From the cell containing the given text, extract its center point as [x, y] coordinate. 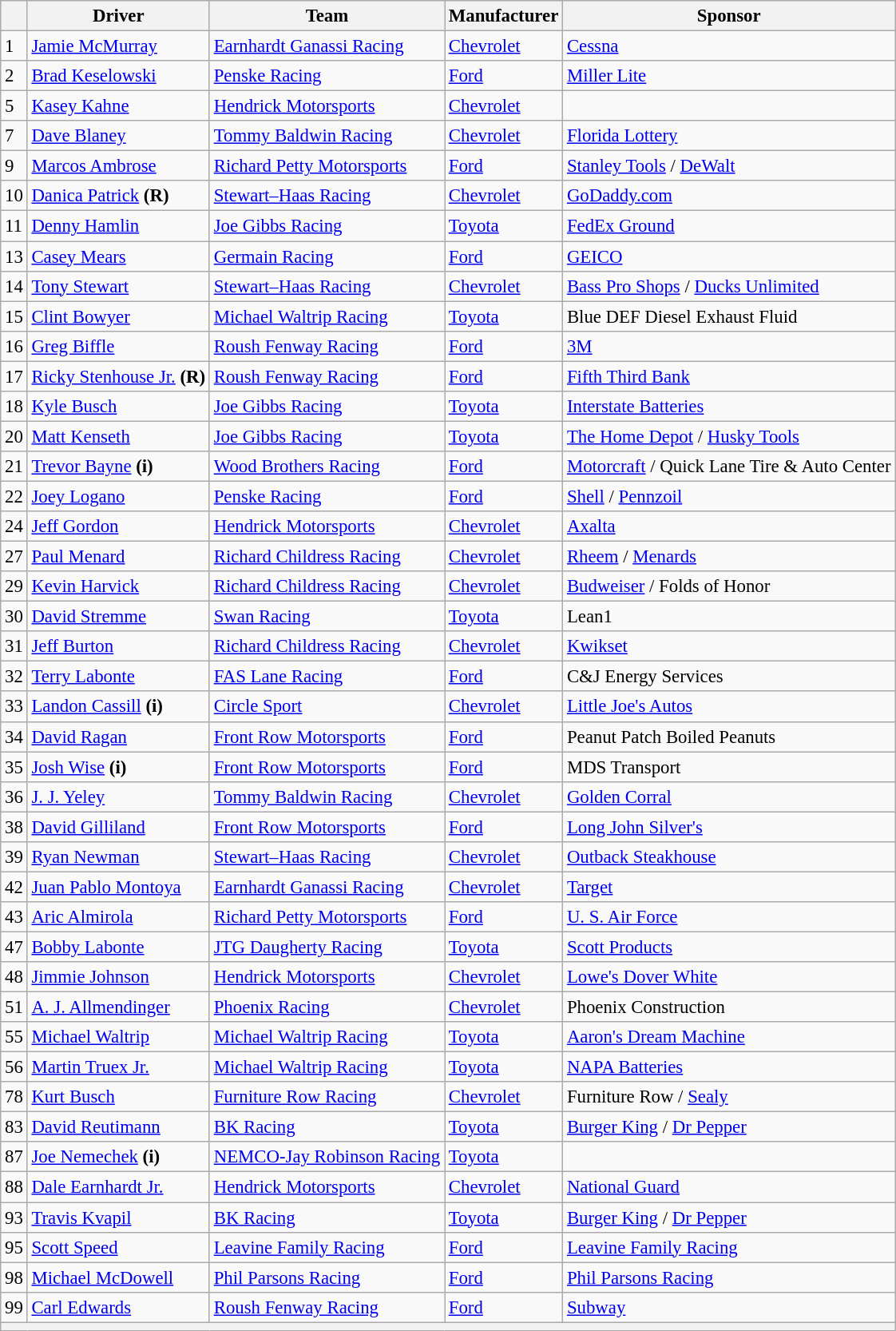
98 [14, 1277]
Interstate Batteries [729, 407]
Peanut Patch Boiled Peanuts [729, 737]
1 [14, 46]
Sponsor [729, 16]
34 [14, 737]
99 [14, 1307]
Wood Brothers Racing [327, 467]
15 [14, 316]
Marcos Ambrose [118, 166]
Stanley Tools / DeWalt [729, 166]
Landon Cassill (i) [118, 707]
Joe Nemechek (i) [118, 1158]
36 [14, 797]
Miller Lite [729, 76]
33 [14, 707]
55 [14, 1037]
Little Joe's Autos [729, 707]
22 [14, 496]
Denny Hamlin [118, 226]
14 [14, 286]
Kyle Busch [118, 407]
U. S. Air Force [729, 917]
MDS Transport [729, 767]
10 [14, 196]
Jeff Gordon [118, 526]
GEICO [729, 256]
NEMCO-Jay Robinson Racing [327, 1158]
Michael McDowell [118, 1277]
24 [14, 526]
18 [14, 407]
Aric Almirola [118, 917]
95 [14, 1247]
Furniture Row / Sealy [729, 1097]
Clint Bowyer [118, 316]
Jamie McMurray [118, 46]
Lowe's Dover White [729, 977]
Travis Kvapil [118, 1218]
Outback Steakhouse [729, 857]
Shell / Pennzoil [729, 496]
Scott Products [729, 947]
Brad Keselowski [118, 76]
Ricky Stenhouse Jr. (R) [118, 376]
Axalta [729, 526]
Aaron's Dream Machine [729, 1037]
David Stremme [118, 617]
FedEx Ground [729, 226]
5 [14, 106]
Manufacturer [503, 16]
FAS Lane Racing [327, 677]
Trevor Bayne (i) [118, 467]
Greg Biffle [118, 346]
Germain Racing [327, 256]
32 [14, 677]
38 [14, 827]
29 [14, 586]
39 [14, 857]
Florida Lottery [729, 136]
11 [14, 226]
Casey Mears [118, 256]
Dale Earnhardt Jr. [118, 1187]
16 [14, 346]
Swan Racing [327, 617]
Jimmie Johnson [118, 977]
Lean1 [729, 617]
27 [14, 557]
Furniture Row Racing [327, 1097]
Josh Wise (i) [118, 767]
Michael Waltrip [118, 1037]
Terry Labonte [118, 677]
JTG Daugherty Racing [327, 947]
87 [14, 1158]
9 [14, 166]
83 [14, 1127]
Paul Menard [118, 557]
Dave Blaney [118, 136]
Matt Kenseth [118, 436]
A. J. Allmendinger [118, 1007]
Kurt Busch [118, 1097]
35 [14, 767]
78 [14, 1097]
47 [14, 947]
2 [14, 76]
Juan Pablo Montoya [118, 887]
56 [14, 1067]
31 [14, 646]
48 [14, 977]
Long John Silver's [729, 827]
7 [14, 136]
Scott Speed [118, 1247]
3M [729, 346]
21 [14, 467]
Tony Stewart [118, 286]
13 [14, 256]
David Gilliland [118, 827]
Joey Logano [118, 496]
Phoenix Construction [729, 1007]
20 [14, 436]
C&J Energy Services [729, 677]
88 [14, 1187]
Motorcraft / Quick Lane Tire & Auto Center [729, 467]
Martin Truex Jr. [118, 1067]
Jeff Burton [118, 646]
51 [14, 1007]
17 [14, 376]
93 [14, 1218]
National Guard [729, 1187]
Golden Corral [729, 797]
Bass Pro Shops / Ducks Unlimited [729, 286]
Team [327, 16]
Phoenix Racing [327, 1007]
Cessna [729, 46]
Kwikset [729, 646]
30 [14, 617]
Kevin Harvick [118, 586]
Target [729, 887]
42 [14, 887]
Driver [118, 16]
Danica Patrick (R) [118, 196]
J. J. Yeley [118, 797]
43 [14, 917]
Carl Edwards [118, 1307]
Rheem / Menards [729, 557]
Circle Sport [327, 707]
Ryan Newman [118, 857]
Fifth Third Bank [729, 376]
David Reutimann [118, 1127]
Bobby Labonte [118, 947]
David Ragan [118, 737]
NAPA Batteries [729, 1067]
Budweiser / Folds of Honor [729, 586]
Kasey Kahne [118, 106]
GoDaddy.com [729, 196]
Blue DEF Diesel Exhaust Fluid [729, 316]
Subway [729, 1307]
The Home Depot / Husky Tools [729, 436]
